From the cell containing the given text, extract its center point as (X, Y) coordinate. 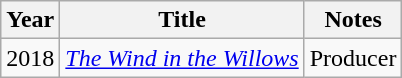
The Wind in the Willows (182, 58)
Year (30, 20)
Notes (353, 20)
Title (182, 20)
2018 (30, 58)
Producer (353, 58)
